From the cell containing the given text, extract its center point as [X, Y] coordinate. 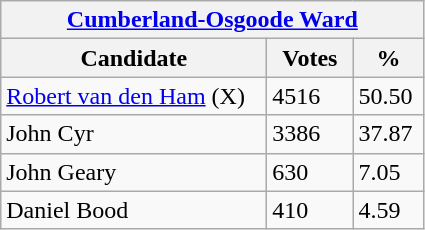
37.87 [388, 134]
410 [310, 210]
4516 [310, 96]
50.50 [388, 96]
John Geary [134, 172]
% [388, 58]
Votes [310, 58]
John Cyr [134, 134]
Candidate [134, 58]
4.59 [388, 210]
Robert van den Ham (X) [134, 96]
Cumberland-Osgoode Ward [212, 20]
Daniel Bood [134, 210]
630 [310, 172]
3386 [310, 134]
7.05 [388, 172]
